For the text-containing cell, return its midpoint in [x, y] coordinate format. 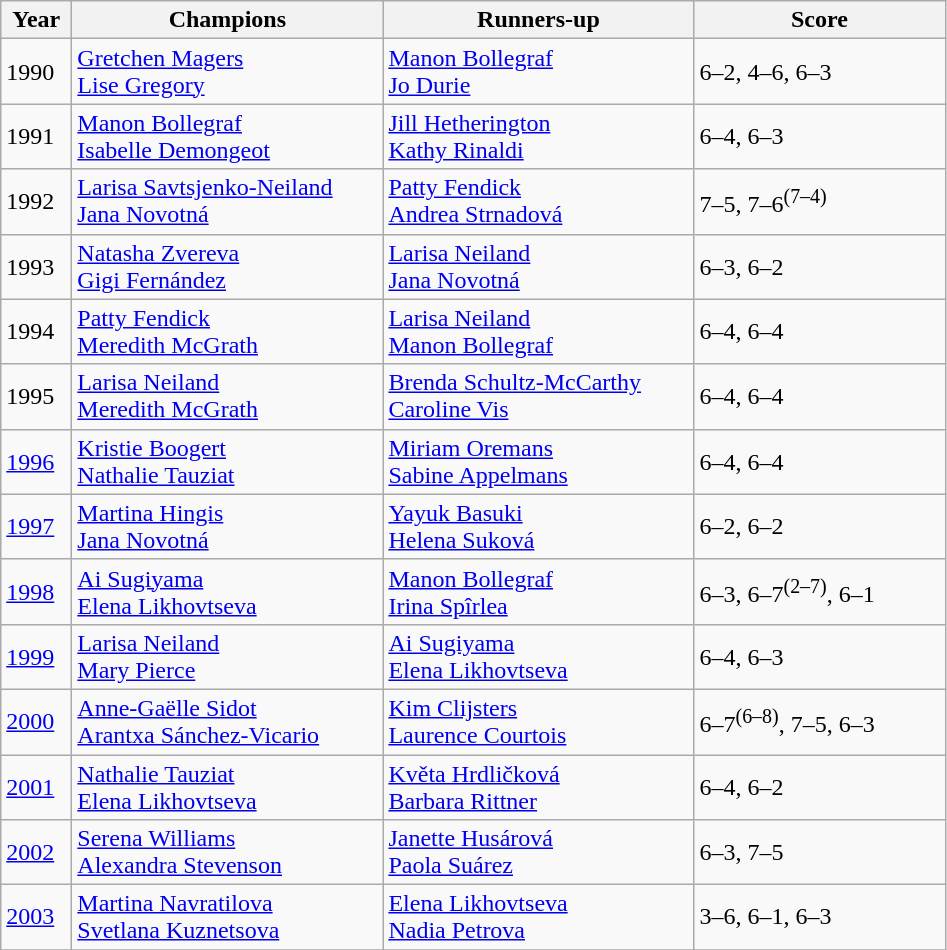
6–7(6–8), 7–5, 6–3 [820, 722]
Runners-up [538, 20]
Květa Hrdličková Barbara Rittner [538, 786]
Manon Bollegraf Jo Durie [538, 72]
Larisa Neiland Mary Pierce [228, 656]
Larisa Neiland Manon Bollegraf [538, 332]
Miriam Oremans Sabine Appelmans [538, 462]
Manon Bollegraf Irina Spîrlea [538, 592]
6–2, 6–2 [820, 526]
1998 [36, 592]
Score [820, 20]
Janette Husárová Paola Suárez [538, 852]
1997 [36, 526]
Larisa Savtsjenko-Neiland Jana Novotná [228, 202]
1999 [36, 656]
6–3, 6–2 [820, 266]
7–5, 7–6(7–4) [820, 202]
1994 [36, 332]
2000 [36, 722]
Martina Hingis Jana Novotná [228, 526]
Gretchen Magers Lise Gregory [228, 72]
Manon Bollegraf Isabelle Demongeot [228, 136]
2002 [36, 852]
Patty Fendick Meredith McGrath [228, 332]
1993 [36, 266]
Jill Hetherington Kathy Rinaldi [538, 136]
Natasha Zvereva Gigi Fernández [228, 266]
Year [36, 20]
2003 [36, 918]
Larisa Neiland Jana Novotná [538, 266]
1992 [36, 202]
6–4, 6–2 [820, 786]
1990 [36, 72]
2001 [36, 786]
Kim Clijsters Laurence Courtois [538, 722]
Champions [228, 20]
Yayuk Basuki Helena Suková [538, 526]
6–3, 6–7(2–7), 6–1 [820, 592]
Patty Fendick Andrea Strnadová [538, 202]
3–6, 6–1, 6–3 [820, 918]
Brenda Schultz-McCarthy Caroline Vis [538, 396]
6–3, 7–5 [820, 852]
Anne-Gaëlle Sidot Arantxa Sánchez-Vicario [228, 722]
6–2, 4–6, 6–3 [820, 72]
Elena Likhovtseva Nadia Petrova [538, 918]
Nathalie Tauziat Elena Likhovtseva [228, 786]
Martina Navratilova Svetlana Kuznetsova [228, 918]
1995 [36, 396]
Kristie Boogert Nathalie Tauziat [228, 462]
1991 [36, 136]
Larisa Neiland Meredith McGrath [228, 396]
1996 [36, 462]
Serena Williams Alexandra Stevenson [228, 852]
